Identify which cell holds the provided text, then report its (x, y) central coordinate. 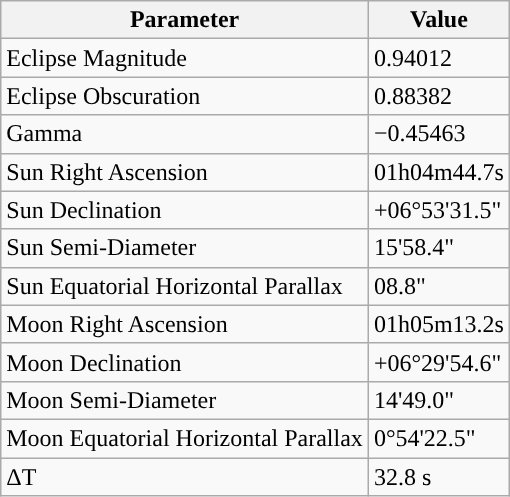
Sun Right Ascension (185, 172)
Gamma (185, 134)
Sun Declination (185, 210)
ΔT (185, 477)
Moon Semi-Diameter (185, 400)
0.94012 (438, 58)
Parameter (185, 20)
Eclipse Magnitude (185, 58)
+06°29'54.6" (438, 362)
Moon Right Ascension (185, 324)
08.8" (438, 286)
Moon Equatorial Horizontal Parallax (185, 438)
01h04m44.7s (438, 172)
0°54'22.5" (438, 438)
+06°53'31.5" (438, 210)
Eclipse Obscuration (185, 96)
Sun Semi-Diameter (185, 248)
01h05m13.2s (438, 324)
Value (438, 20)
32.8 s (438, 477)
14'49.0" (438, 400)
−0.45463 (438, 134)
Moon Declination (185, 362)
15'58.4" (438, 248)
0.88382 (438, 96)
Sun Equatorial Horizontal Parallax (185, 286)
